Search for the cell housing the specified text and yield its [X, Y] center coordinate. 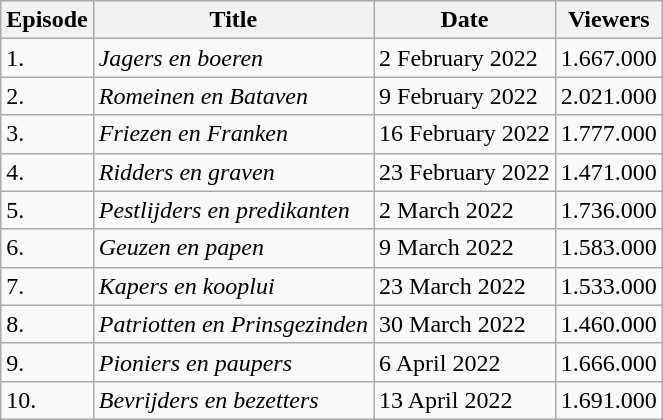
Viewers [608, 20]
1.583.000 [608, 248]
Patriotten en Prinsgezinden [233, 324]
7. [47, 286]
Geuzen en papen [233, 248]
2.021.000 [608, 96]
Pestlijders en predikanten [233, 210]
23 February 2022 [465, 172]
6. [47, 248]
6 April 2022 [465, 362]
Title [233, 20]
Ridders en graven [233, 172]
9 February 2022 [465, 96]
1.777.000 [608, 134]
Episode [47, 20]
9. [47, 362]
1.691.000 [608, 400]
2. [47, 96]
10. [47, 400]
Friezen en Franken [233, 134]
Jagers en boeren [233, 58]
1.460.000 [608, 324]
Romeinen en Bataven [233, 96]
16 February 2022 [465, 134]
30 March 2022 [465, 324]
3. [47, 134]
9 March 2022 [465, 248]
8. [47, 324]
13 April 2022 [465, 400]
23 March 2022 [465, 286]
1.667.000 [608, 58]
4. [47, 172]
Pioniers en paupers [233, 362]
1.736.000 [608, 210]
1.666.000 [608, 362]
1. [47, 58]
5. [47, 210]
Date [465, 20]
2 February 2022 [465, 58]
Bevrijders en bezetters [233, 400]
1.471.000 [608, 172]
Kapers en kooplui [233, 286]
1.533.000 [608, 286]
2 March 2022 [465, 210]
